Provide the (X, Y) coordinate of the cell's center where the given text is located.  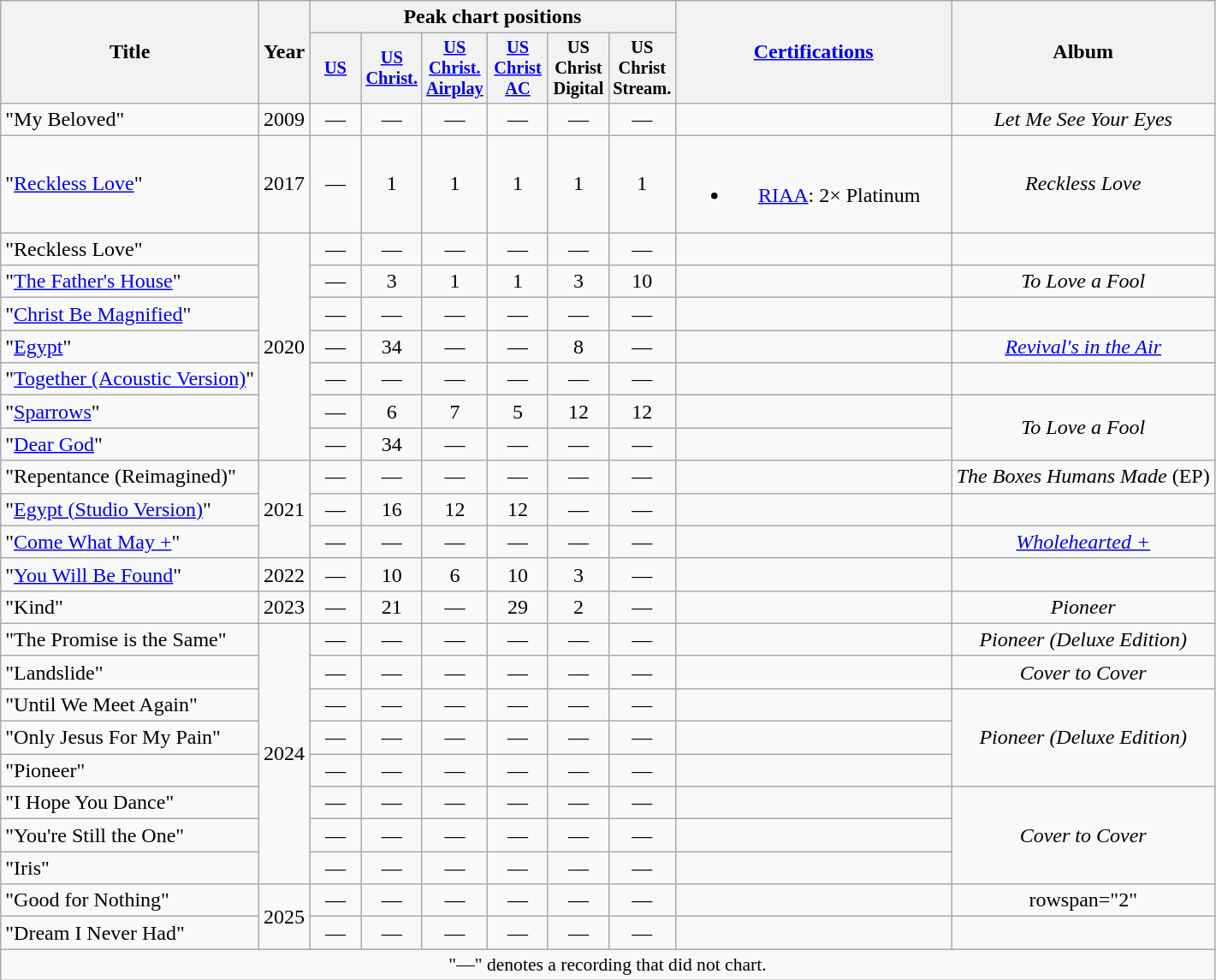
"Egypt" (130, 347)
2023 (284, 607)
2017 (284, 185)
"Together (Acoustic Version)" (130, 379)
16 (392, 509)
US (335, 68)
US Christ Stream. (642, 68)
"Good for Nothing" (130, 900)
2020 (284, 347)
USChrist AC (519, 68)
"The Father's House" (130, 282)
"You're Still the One" (130, 835)
USChrist. Airplay (454, 68)
8 (578, 347)
"My Beloved" (130, 119)
Certifications (813, 52)
2022 (284, 574)
21 (392, 607)
2024 (284, 753)
Revival's in the Air (1083, 347)
USChrist. (392, 68)
Peak chart positions (493, 17)
2009 (284, 119)
rowspan="2" (1083, 900)
29 (519, 607)
Album (1083, 52)
"Christ Be Magnified" (130, 314)
Pioneer (1083, 607)
"Until We Meet Again" (130, 704)
"I Hope You Dance" (130, 803)
The Boxes Humans Made (EP) (1083, 477)
"Landslide" (130, 672)
"You Will Be Found" (130, 574)
"Sparrows" (130, 412)
Title (130, 52)
"Iris" (130, 868)
US Christ Digital (578, 68)
5 (519, 412)
"Come What May +" (130, 542)
Wholehearted + (1083, 542)
"Dear God" (130, 444)
"Dream I Never Had" (130, 933)
"Kind" (130, 607)
"Only Jesus For My Pain" (130, 738)
"—" denotes a recording that did not chart. (608, 965)
RIAA: 2× Platinum (813, 185)
Reckless Love (1083, 185)
Let Me See Your Eyes (1083, 119)
Year (284, 52)
"The Promise is the Same" (130, 639)
"Pioneer" (130, 770)
"Egypt (Studio Version)" (130, 509)
2 (578, 607)
2021 (284, 509)
2025 (284, 917)
7 (454, 412)
"Repentance (Reimagined)" (130, 477)
